Locate the cell with the specified text and output its (X, Y) center coordinate. 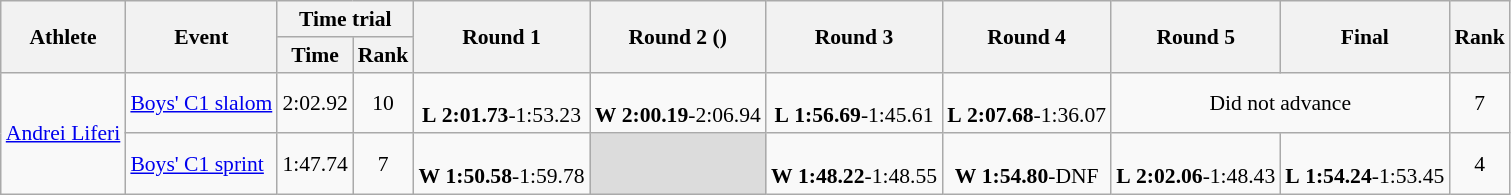
Round 3 (854, 36)
Athlete (64, 36)
L 2:01.73-1:53.23 (501, 102)
Time (314, 55)
Time trial (345, 19)
2:02.92 (314, 102)
Round 1 (501, 36)
L 1:54.24-1:53.45 (1364, 164)
Round 5 (1196, 36)
W 1:54.80-DNF (1026, 164)
Andrei Liferi (64, 133)
Boys' C1 sprint (201, 164)
Round 4 (1026, 36)
L 1:56.69-1:45.61 (854, 102)
Did not advance (1280, 102)
Boys' C1 slalom (201, 102)
Final (1364, 36)
1:47.74 (314, 164)
10 (384, 102)
L 2:07.68-1:36.07 (1026, 102)
L 2:02.06-1:48.43 (1196, 164)
W 1:50.58-1:59.78 (501, 164)
Round 2 () (678, 36)
Event (201, 36)
W 1:48.22-1:48.55 (854, 164)
W 2:00.19-2:06.94 (678, 102)
4 (1480, 164)
